Find where the given text appears and provide that cell's center as [x, y] coordinate. 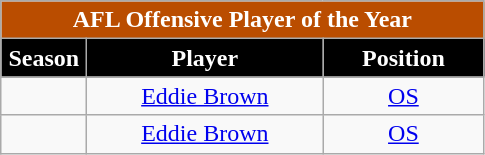
Season [44, 58]
Position [404, 58]
Player [205, 58]
AFL Offensive Player of the Year [242, 20]
